Search for the cell housing the specified text and yield its [X, Y] center coordinate. 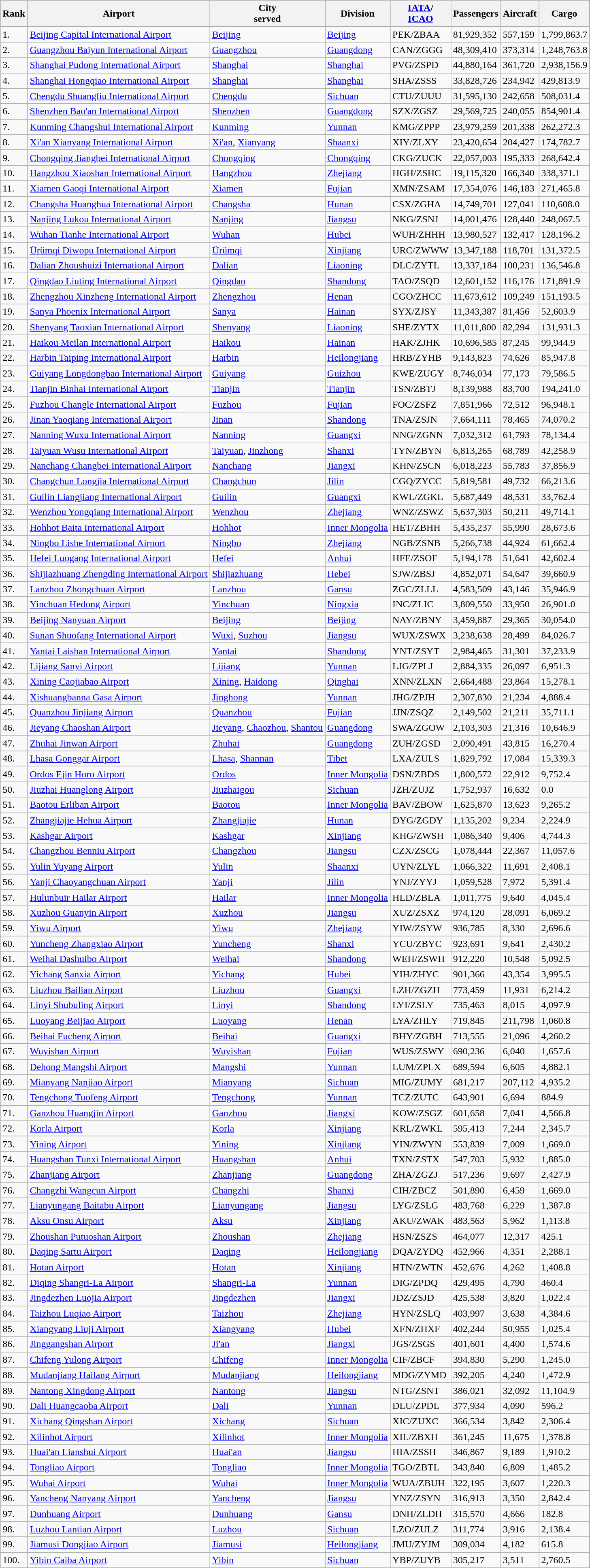
109,249 [520, 296]
Lianyungang Baitabu Airport [119, 1206]
Quanzhou [267, 713]
Huangshan [267, 1159]
11,104.9 [564, 1390]
194,241.0 [564, 389]
XMN/ZSAM [421, 188]
Guilin Liangjiang International Airport [119, 497]
HYN/ZSLQ [421, 1313]
77. [14, 1206]
3,607 [520, 1483]
9. [14, 157]
DIG/ZPDQ [421, 1283]
Weihai [267, 959]
15. [14, 250]
Zhanjiang [267, 1174]
Shenyang Taoxian International Airport [119, 327]
171,891.9 [564, 281]
35. [14, 558]
Luzhou [267, 1529]
Zhuhai [267, 743]
Zhanjiang Airport [119, 1174]
74,070.2 [564, 419]
ZUH/ZGSD [421, 743]
2,760.5 [564, 1560]
901,366 [475, 974]
22. [14, 358]
39,660.9 [564, 574]
Xi'an Xianyang International Airport [119, 142]
Fuzhou [267, 404]
429,813.9 [564, 81]
45. [14, 713]
35,946.9 [564, 589]
79. [14, 1236]
601,658 [475, 1113]
689,594 [475, 1067]
AKU/ZWAK [421, 1221]
110,608.0 [564, 204]
Ordos [267, 774]
402,244 [475, 1329]
Weihai Dashuibo Airport [119, 959]
19. [14, 312]
Yibin [267, 1560]
1,025.4 [564, 1329]
Xiangyang [267, 1329]
Korla [267, 1128]
CZX/ZSCG [421, 851]
XUZ/ZSXZ [421, 913]
42,258.9 [564, 451]
Kashgar [267, 836]
10. [14, 173]
Guilin [267, 497]
1,387.8 [564, 1206]
DLU/ZPDL [421, 1406]
Jiamusi Dongjiao Airport [119, 1545]
936,785 [475, 928]
Yulin [267, 866]
4,852,071 [475, 574]
YIW/ZSYW [421, 928]
PVG/ZSPD [421, 65]
2,884,335 [475, 666]
31,595,130 [475, 96]
14,001,476 [475, 219]
Linyi Shubuling Airport [119, 1005]
5,637,303 [475, 512]
1,910.2 [564, 1452]
7. [14, 127]
1,066,322 [475, 866]
Dalian [267, 266]
Lijiang [267, 666]
ZGC/ZLLL [421, 589]
6. [14, 111]
35,711.1 [564, 713]
11,343,387 [475, 312]
82. [14, 1283]
151,193.5 [564, 296]
HAK/ZJHK [421, 343]
3. [14, 65]
2,224.9 [564, 820]
3,916 [520, 1529]
25. [14, 404]
1,485.2 [564, 1468]
Qinghai [358, 681]
21,211 [520, 713]
Ürümqi [267, 250]
Hefei [267, 558]
9,234 [520, 820]
Yining Airport [119, 1144]
33,762.4 [564, 497]
4,935.2 [564, 1082]
Hefei Luogang International Airport [119, 558]
3,459,887 [475, 620]
Changzhi Wangcun Airport [119, 1190]
7,244 [520, 1128]
Xining Caojiabao Airport [119, 681]
39. [14, 620]
90. [14, 1406]
Luoyang Beijiao Airport [119, 1021]
60. [14, 944]
XIY/ZLXY [421, 142]
13,980,527 [475, 235]
343,840 [475, 1468]
Fuzhou Changle International Airport [119, 404]
Xichang [267, 1421]
79,586.5 [564, 373]
9,641 [520, 944]
8. [14, 142]
LYG/ZSLG [421, 1206]
Cargo [564, 14]
1. [14, 34]
30. [14, 481]
4,351 [520, 1252]
CAN/ZGGG [421, 50]
Zhoushan [267, 1236]
6,214.2 [564, 990]
517,236 [475, 1174]
61,793 [520, 435]
Daqing [267, 1252]
425,538 [475, 1298]
4,583,509 [475, 589]
174,782.7 [564, 142]
311,774 [475, 1529]
36. [14, 574]
Shanghai Hongqiao International Airport [119, 81]
Shenzhen [267, 111]
4,097.9 [564, 1005]
13,337,184 [475, 266]
Yantai [267, 651]
Dali Huangcaoba Airport [119, 1406]
48,531 [520, 497]
5. [14, 96]
1,378.8 [564, 1437]
9,406 [520, 836]
Lhasa, Shannan [267, 759]
IATA/ICAO [421, 14]
KHN/ZSCN [421, 466]
BAV/ZBOW [421, 805]
17,084 [520, 759]
Lanzhou [267, 589]
43,146 [520, 589]
Sunan Shuofang International Airport [119, 635]
KMG/ZPPP [421, 127]
Yichang [267, 974]
Nantong [267, 1390]
HET/ZBHH [421, 528]
44,880,164 [475, 65]
55,990 [520, 528]
Ningxia [358, 604]
6,018,223 [475, 466]
Dunhuang [267, 1514]
Changchun Longjia International Airport [119, 481]
KHG/ZWSH [421, 836]
429,495 [475, 1283]
HTN/ZWTN [421, 1267]
7,009 [520, 1144]
78. [14, 1221]
11,057.6 [564, 851]
72,512 [520, 404]
Changzhou [267, 851]
136,546.8 [564, 266]
361,245 [475, 1437]
Xishuangbanna Gasa Airport [119, 697]
99,944.9 [564, 343]
Tongliao Airport [119, 1468]
Tongliao [267, 1468]
DNH/ZLDH [421, 1514]
4,882.1 [564, 1067]
CSX/ZGHA [421, 204]
Mianyang [267, 1082]
15,278.1 [564, 681]
89. [14, 1390]
78,134.4 [564, 435]
PEK/ZBAA [421, 34]
Hotan Airport [119, 1267]
83. [14, 1298]
Changsha [267, 204]
Yancheng [267, 1498]
Jiuzhai Huanglong Airport [119, 789]
Haikou Meilan International Airport [119, 343]
88. [14, 1375]
FOC/ZSFZ [421, 404]
401,601 [475, 1344]
26. [14, 419]
Xiamen [267, 188]
Shangri-La [267, 1283]
XFN/ZHXF [421, 1329]
UYN/ZLYL [421, 866]
2,306.4 [564, 1421]
Dehong Mangshi Airport [119, 1067]
TAO/ZSQD [421, 281]
Guangzhou [267, 50]
Xuzhou Guanyin Airport [119, 913]
26,097 [520, 666]
Taiyuan Wusu International Airport [119, 451]
Luoyang [267, 1021]
51,641 [520, 558]
70. [14, 1098]
Hangzhou [267, 173]
Tengchong Tuofeng Airport [119, 1098]
14. [14, 235]
69. [14, 1082]
59. [14, 928]
Ningbo [267, 543]
CGO/ZHCC [421, 296]
YIN/ZWYN [421, 1144]
43,815 [520, 743]
TXN/ZSTX [421, 1159]
127,041 [520, 204]
547,703 [475, 1159]
Changchun [267, 481]
7,851,966 [475, 404]
74,626 [520, 358]
29,365 [520, 620]
XIL/ZBXH [421, 1437]
Taizhou [267, 1313]
Rank [14, 14]
2,345.7 [564, 1128]
6,040 [520, 1051]
21,234 [520, 697]
2,938,156.9 [564, 65]
Shenzhen Bao'an International Airport [119, 111]
Taizhou Luqiao Airport [119, 1313]
116,176 [520, 281]
Kunming [267, 127]
9,640 [520, 897]
12,601,152 [475, 281]
8,746,034 [475, 373]
87,245 [520, 343]
Ganzhou Huangjin Airport [119, 1113]
10,548 [520, 959]
118,701 [520, 250]
923,691 [475, 944]
483,768 [475, 1206]
82,294 [520, 327]
4,744.3 [564, 836]
11,931 [520, 990]
81. [14, 1267]
21. [14, 343]
80. [14, 1252]
NAY/ZBNY [421, 620]
3,238,638 [475, 635]
Mudanjiang Hailang Airport [119, 1375]
49,714.1 [564, 512]
BHY/ZGBH [421, 1036]
1,829,792 [475, 759]
Taiyuan, Jinzhong [267, 451]
66. [14, 1036]
Mudanjiang [267, 1375]
WNZ/ZSWZ [421, 512]
98. [14, 1529]
Sanya Phoenix International Airport [119, 312]
2,408.1 [564, 866]
0.0 [564, 789]
42. [14, 666]
16,270.4 [564, 743]
1,799,863.7 [564, 34]
2,138.4 [564, 1529]
YNT/ZSYT [421, 651]
9,265.2 [564, 805]
13,347,188 [475, 250]
21,096 [520, 1036]
44,924 [520, 543]
11,673,612 [475, 296]
596.2 [564, 1406]
YNJ/ZYYJ [421, 882]
Yiwu Airport [119, 928]
Chengdu [267, 96]
85,947.8 [564, 358]
KOW/ZSGZ [421, 1113]
31. [14, 497]
Jinghong [267, 697]
Ganzhou [267, 1113]
Yulin Yuyang Airport [119, 866]
72. [14, 1128]
Sanya [267, 312]
1,022.4 [564, 1298]
YBP/ZUYB [421, 1560]
Chifeng Yulong Airport [119, 1360]
Beihai [267, 1036]
403,997 [475, 1313]
Wuyishan [267, 1051]
JDZ/ZSJD [421, 1298]
28. [14, 451]
XNN/ZLXN [421, 681]
33,828,726 [475, 81]
912,220 [475, 959]
37,856.9 [564, 466]
HGH/ZSHC [421, 173]
4,384.6 [564, 1313]
248,067.5 [564, 219]
Xuzhou [267, 913]
1,625,870 [475, 805]
92. [14, 1437]
WUH/ZHHH [421, 235]
234,942 [520, 81]
240,055 [520, 111]
Nanchang [267, 466]
Changzhou Benniu Airport [119, 851]
242,658 [520, 96]
1,135,202 [475, 820]
452,966 [475, 1252]
9,189 [520, 1452]
26,901.0 [564, 604]
16. [14, 266]
Zhengzhou Xinzheng International Airport [119, 296]
18. [14, 296]
TGO/ZBTL [421, 1468]
66,213.6 [564, 481]
JJN/ZSQZ [421, 713]
WUA/ZBUH [421, 1483]
23,864 [520, 681]
Wuyishan Airport [119, 1051]
CIF/ZBCF [421, 1360]
Yuncheng Zhangxiao Airport [119, 944]
146,183 [520, 188]
21,316 [520, 728]
Wuhan [267, 235]
305,217 [475, 1560]
64. [14, 1005]
4,790 [520, 1283]
37. [14, 589]
Yanji Chaoyangchuan Airport [119, 882]
719,845 [475, 1021]
XIC/ZUXC [421, 1421]
1,245.0 [564, 1360]
LYI/ZSLY [421, 1005]
29. [14, 466]
99. [14, 1545]
Yantai Laishan International Airport [119, 651]
Dalian Zhoushuizi International Airport [119, 266]
Jinan [267, 419]
23,420,654 [475, 142]
10,646.9 [564, 728]
Xiamen Gaoqi International Airport [119, 188]
4,045.4 [564, 897]
Guiyang [267, 373]
Yichang Sanxia Airport [119, 974]
YIH/ZHYC [421, 974]
23. [14, 373]
61,662.4 [564, 543]
4,090 [520, 1406]
Huai'an [267, 1452]
Qingdao Liuting International Airport [119, 281]
Xichang Qingshan Airport [119, 1421]
31,301 [520, 651]
615.8 [564, 1545]
386,021 [475, 1390]
50,955 [520, 1329]
5,687,449 [475, 497]
5,266,738 [475, 543]
49,732 [520, 481]
2,430.2 [564, 944]
557,159 [520, 34]
TSN/ZBTJ [421, 389]
262,272.3 [564, 127]
9,697 [520, 1174]
Guiyang Longdongbao International Airport [119, 373]
3,995.5 [564, 974]
4,666 [520, 1514]
JHG/ZPJH [421, 697]
54,647 [520, 574]
28,673.6 [564, 528]
1,113.8 [564, 1221]
Shenyang [267, 327]
93. [14, 1452]
Changsha Huanghua International Airport [119, 204]
128,440 [520, 219]
5,819,581 [475, 481]
315,570 [475, 1514]
SHE/ZYTX [421, 327]
83,700 [520, 389]
Shanghai Pudong International Airport [119, 65]
2,696.6 [564, 928]
73. [14, 1144]
Division [358, 14]
Zhangjiajie [267, 820]
Zhengzhou [267, 296]
5,962 [520, 1221]
12. [14, 204]
Korla Airport [119, 1128]
DSN/ZBDS [421, 774]
Chengdu Shuangliu International Airport [119, 96]
YCU/ZBYC [421, 944]
Beijing Nanyuan Airport [119, 620]
55,783 [520, 466]
Jinggangshan Airport [119, 1344]
322,195 [475, 1483]
52. [14, 820]
Yuncheng [267, 944]
HSN/ZSZS [421, 1236]
6,459 [520, 1190]
Dali [267, 1406]
373,314 [520, 50]
Tibet [358, 759]
HFE/ZSOF [421, 558]
48. [14, 759]
50,211 [520, 512]
78,465 [520, 419]
4,240 [520, 1375]
1,574.6 [564, 1344]
1,220.3 [564, 1483]
5,092.5 [564, 959]
2,090,491 [475, 743]
DQA/ZYDQ [421, 1252]
8,139,988 [475, 389]
JMU/ZYJM [421, 1545]
85. [14, 1329]
Chongqing Jiangbei International Airport [119, 157]
Nanning [267, 435]
Jieyang Chaoshan Airport [119, 728]
643,901 [475, 1098]
Nanchang Changbei International Airport [119, 466]
NKG/ZSNJ [421, 219]
10,696,585 [475, 343]
KWE/ZUGY [421, 373]
460.4 [564, 1283]
43,354 [520, 974]
42,602.4 [564, 558]
56. [14, 882]
JGS/ZSGS [421, 1344]
9,143,823 [475, 358]
68. [14, 1067]
20. [14, 327]
377,934 [475, 1406]
Nantong Xingdong Airport [119, 1390]
Kashgar Airport [119, 836]
425.1 [564, 1236]
2,664,488 [475, 681]
17,354,076 [475, 188]
46. [14, 728]
SHA/ZSSS [421, 81]
2,984,465 [475, 651]
KWL/ZGKL [421, 497]
1,408.8 [564, 1267]
SWA/ZGOW [421, 728]
Wuhan Tianhe International Airport [119, 235]
5,290 [520, 1360]
LXA/ZULS [421, 759]
182.8 [564, 1514]
86. [14, 1344]
508,031.4 [564, 96]
15,339.3 [564, 759]
Luzhou Lantian Airport [119, 1529]
735,463 [475, 1005]
Aircraft [520, 14]
Jiamusi [267, 1545]
595,413 [475, 1128]
JZH/ZUJZ [421, 789]
Qingdao [267, 281]
13,623 [520, 805]
14,749,701 [475, 204]
Lanzhou Zhongchuan Airport [119, 589]
91. [14, 1421]
MDG/ZYMD [421, 1375]
Jiuzhaigou [267, 789]
INC/ZLIC [421, 604]
SJW/ZBSJ [421, 574]
Hohhot [267, 528]
2,307,830 [475, 697]
Hangzhou Xiaoshan International Airport [119, 173]
1,059,528 [475, 882]
17. [14, 281]
Jieyang, Chaozhou, Shantou [267, 728]
Guizhou [358, 373]
94. [14, 1468]
Hailar [267, 897]
33,950 [520, 604]
3,809,550 [475, 604]
Lianyungang [267, 1206]
Yining [267, 1144]
Harbin [267, 358]
7,041 [520, 1113]
34. [14, 543]
LYA/ZHLY [421, 1021]
95. [14, 1483]
NGB/ZSNB [421, 543]
Nanjing Lukou International Airport [119, 219]
22,057,003 [475, 157]
19,115,320 [475, 173]
Liuzhou [267, 990]
1,472.9 [564, 1375]
LZH/ZGZH [421, 990]
Yinchuan [267, 604]
CTU/ZUUU [421, 96]
HLD/ZBLA [421, 897]
4,400 [520, 1344]
1,011,775 [475, 897]
87. [14, 1360]
52,603.9 [564, 312]
Yancheng Nanyang Airport [119, 1498]
5,932 [520, 1159]
7,032,312 [475, 435]
Xining, Haidong [267, 681]
24. [14, 389]
50. [14, 789]
84,026.7 [564, 635]
WUS/ZSWY [421, 1051]
483,563 [475, 1221]
Mangshi [267, 1067]
1,800,572 [475, 774]
Liuzhou Bailian Airport [119, 990]
67. [14, 1051]
DYG/ZGDY [421, 820]
Nanning Wuxu International Airport [119, 435]
40. [14, 635]
6,951.3 [564, 666]
6,809 [520, 1468]
Yiwu [267, 928]
CGQ/ZYCC [421, 481]
Xilinhot Airport [119, 1437]
Passengers [475, 14]
4,260.2 [564, 1036]
TYN/ZBYN [421, 451]
3,511 [520, 1560]
48,309,410 [475, 50]
1,657.6 [564, 1051]
8,015 [520, 1005]
32. [14, 512]
Harbin Taiping International Airport [119, 358]
207,112 [520, 1082]
Tengchong [267, 1098]
NNG/ZGNN [421, 435]
Wuhai [267, 1483]
YNZ/ZSYN [421, 1498]
ZHA/ZGZJ [421, 1174]
URC/ZWWW [421, 250]
4,262 [520, 1267]
132,417 [520, 235]
Wuxi, Suzhou [267, 635]
3,820 [520, 1298]
553,839 [475, 1144]
Cityserved [267, 14]
Beijing Capital International Airport [119, 34]
Wuhai Airport [119, 1483]
74. [14, 1159]
6,694 [520, 1098]
44. [14, 697]
Nanjing [267, 219]
63. [14, 990]
7,972 [520, 882]
75. [14, 1174]
23,979,259 [475, 127]
84. [14, 1313]
Baotou [267, 805]
Jingdezhen Luojia Airport [119, 1298]
268,642.4 [564, 157]
6,813,265 [475, 451]
51. [14, 805]
LUM/ZPLX [421, 1067]
361,720 [520, 65]
2,103,303 [475, 728]
366,534 [475, 1421]
316,913 [475, 1498]
394,830 [475, 1360]
11,675 [520, 1437]
9,752.4 [564, 774]
TNA/ZSJN [421, 419]
Chifeng [267, 1360]
CIH/ZBCZ [421, 1190]
Xi'an, Xianyang [267, 142]
Ningbo Lishe International Airport [119, 543]
Quanzhou Jinjiang Airport [119, 713]
81,929,352 [475, 34]
77,173 [520, 373]
HIA/ZSSH [421, 1452]
Yibin Caiba Airport [119, 1560]
Ordos Ejin Horo Airport [119, 774]
LJG/ZPLJ [421, 666]
38. [14, 604]
43. [14, 681]
WUX/ZSWX [421, 635]
37,233.9 [564, 651]
Zhangjiajie Hehua Airport [119, 820]
SZX/ZGSZ [421, 111]
Hohhot Baita International Airport [119, 528]
11. [14, 188]
DLC/ZYTL [421, 266]
Wenzhou Yongqiang International Airport [119, 512]
Shijiazhuang [267, 574]
6,605 [520, 1067]
12,317 [520, 1236]
54. [14, 851]
3,350 [520, 1498]
1,248,763.8 [564, 50]
8,330 [520, 928]
16,632 [520, 789]
Jinan Yaoqiang International Airport [119, 419]
LZO/ZULZ [421, 1529]
47. [14, 743]
452,676 [475, 1267]
681,217 [475, 1082]
Shijiazhuang Zhengding International Airport [119, 574]
76. [14, 1190]
2. [14, 50]
61. [14, 959]
55. [14, 866]
TCZ/ZUTC [421, 1098]
Jingdezhen [267, 1298]
204,427 [520, 142]
338,371.1 [564, 173]
128,196.2 [564, 235]
5,194,178 [475, 558]
309,034 [475, 1545]
Aksu [267, 1221]
501,890 [475, 1190]
4,566.8 [564, 1113]
713,555 [475, 1036]
22,912 [520, 774]
Wenzhou [267, 512]
81,456 [520, 312]
Kunming Changshui International Airport [119, 127]
Hulunbuir Hailar Airport [119, 897]
346,867 [475, 1452]
49. [14, 774]
1,086,340 [475, 836]
28,091 [520, 913]
195,333 [520, 157]
KRL/ZWKL [421, 1128]
4. [14, 81]
Linyi [267, 1005]
201,338 [520, 127]
5,391.4 [564, 882]
Ji'an [267, 1344]
166,340 [520, 173]
2,288.1 [564, 1252]
33. [14, 528]
53. [14, 836]
71. [14, 1113]
5,435,237 [475, 528]
27. [14, 435]
22,367 [520, 851]
Daqing Sartu Airport [119, 1252]
Diqing Shangri-La Airport [119, 1283]
SYX/ZJSY [421, 312]
Aksu Onsu Airport [119, 1221]
974,120 [475, 913]
211,798 [520, 1021]
58. [14, 913]
30,054.0 [564, 620]
4,182 [520, 1545]
Hotan [267, 1267]
2,842.4 [564, 1498]
CKG/ZUCK [421, 157]
11,691 [520, 866]
Huai'an Lianshui Airport [119, 1452]
HRB/ZYHB [421, 358]
Lhasa Gonggar Airport [119, 759]
Haikou [267, 343]
Guangzhou Baiyun International Airport [119, 50]
1,885.0 [564, 1159]
Tianjin Binhai International Airport [119, 389]
Xiangyang Liuji Airport [119, 1329]
2,149,502 [475, 713]
96,948.1 [564, 404]
Changzhi [267, 1190]
57. [14, 897]
Zhoushan Putuoshan Airport [119, 1236]
1,752,937 [475, 789]
32,092 [520, 1390]
11,011,800 [475, 327]
3,638 [520, 1313]
690,236 [475, 1051]
271,465.8 [564, 188]
NTG/ZSNT [421, 1390]
3,842 [520, 1421]
65. [14, 1021]
Airport [119, 14]
2,427.9 [564, 1174]
Dunhuang Airport [119, 1514]
29,569,725 [475, 111]
Xilinhot [267, 1437]
Ürümqi Diwopu International Airport [119, 250]
7,664,111 [475, 419]
96. [14, 1498]
Beihai Fucheng Airport [119, 1036]
Lijiang Sanyi Airport [119, 666]
Yanji [267, 882]
6,229 [520, 1206]
Huangshan Tunxi International Airport [119, 1159]
WEH/ZSWH [421, 959]
Baotou Erliban Airport [119, 805]
Yinchuan Hedong Airport [119, 604]
854,901.4 [564, 111]
131,372.5 [564, 250]
Zhuhai Jinwan Airport [119, 743]
Mianyang Nanjiao Airport [119, 1082]
100. [14, 1560]
28,499 [520, 635]
884.9 [564, 1098]
464,077 [475, 1236]
4,888.4 [564, 697]
Hebei [358, 574]
13. [14, 219]
68,789 [520, 451]
41. [14, 651]
6,069.2 [564, 913]
100,231 [520, 266]
1,060.8 [564, 1021]
131,931.3 [564, 327]
MIG/ZUMY [421, 1082]
97. [14, 1514]
773,459 [475, 990]
392,205 [475, 1375]
1,078,444 [475, 851]
62. [14, 974]
